Capture the cell that displays the provided text and extract its [x, y] central coordinate. 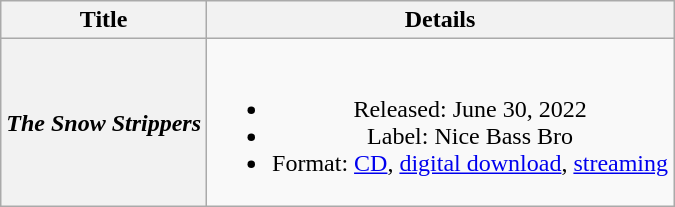
Released: June 30, 2022Label: Nice Bass BroFormat: CD, digital download, streaming [440, 122]
Details [440, 20]
The Snow Strippers [104, 122]
Title [104, 20]
